Identify which cell holds the provided text, then report its [X, Y] central coordinate. 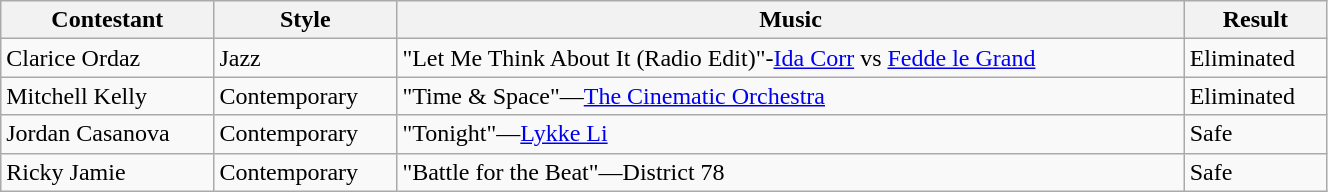
"Let Me Think About It (Radio Edit)"-Ida Corr vs Fedde le Grand [790, 58]
Jordan Casanova [108, 134]
Result [1255, 20]
Contestant [108, 20]
"Time & Space"—The Cinematic Orchestra [790, 96]
"Tonight"—Lykke Li [790, 134]
Jazz [306, 58]
"Battle for the Beat"—District 78 [790, 172]
Music [790, 20]
Style [306, 20]
Clarice Ordaz [108, 58]
Mitchell Kelly [108, 96]
Ricky Jamie [108, 172]
